Extract the [X, Y] coordinate from the center of the cell holding the provided text.  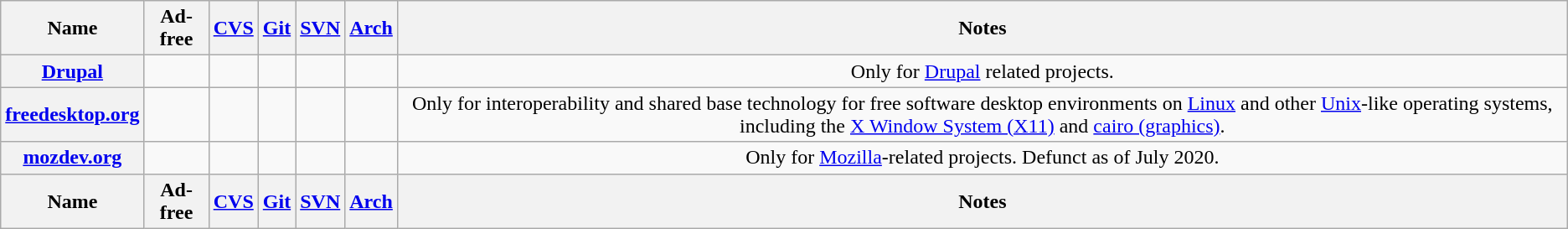
Only for Drupal related projects. [982, 71]
Only for Mozilla-related projects. Defunct as of July 2020. [982, 158]
Drupal [72, 71]
freedesktop.org [72, 114]
mozdev.org [72, 158]
